From the cell containing the given text, extract its center point as [x, y] coordinate. 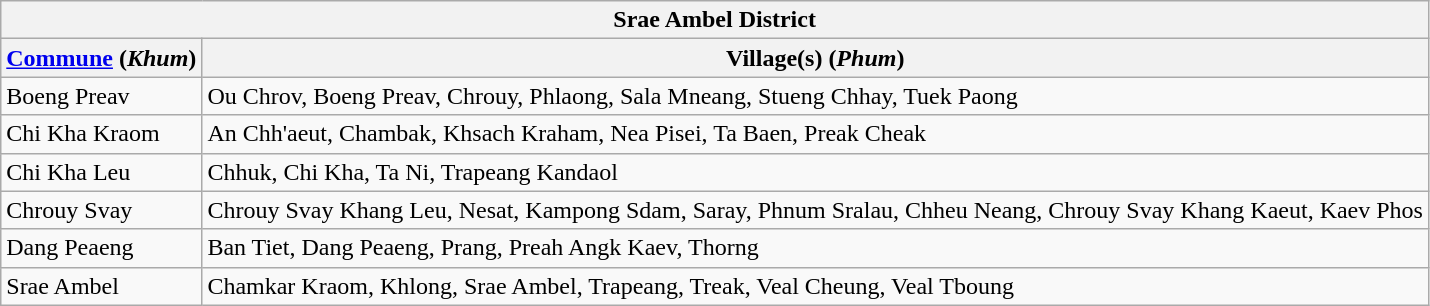
Chhuk, Chi Kha, Ta Ni, Trapeang Kandaol [816, 172]
Chamkar Kraom, Khlong, Srae Ambel, Trapeang, Treak, Veal Cheung, Veal Tboung [816, 286]
Chi Kha Kraom [102, 134]
Boeng Preav [102, 96]
Dang Peaeng [102, 248]
Srae Ambel [102, 286]
Chi Kha Leu [102, 172]
Chrouy Svay [102, 210]
Srae Ambel District [715, 20]
Ou Chrov, Boeng Preav, Chrouy, Phlaong, Sala Mneang, Stueng Chhay, Tuek Paong [816, 96]
Village(s) (Phum) [816, 58]
Ban Tiet, Dang Peaeng, Prang, Preah Angk Kaev, Thorng [816, 248]
Chrouy Svay Khang Leu, Nesat, Kampong Sdam, Saray, Phnum Sralau, Chheu Neang, Chrouy Svay Khang Kaeut, Kaev Phos [816, 210]
An Chh'aeut, Chambak, Khsach Kraham, Nea Pisei, Ta Baen, Preak Cheak [816, 134]
Commune (Khum) [102, 58]
